Identify which cell holds the provided text, then report its [x, y] central coordinate. 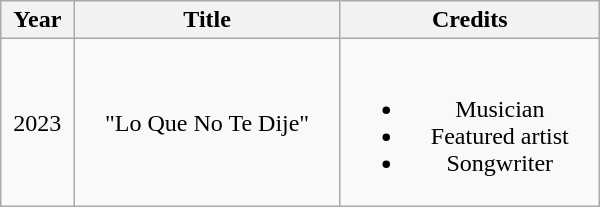
Credits [470, 20]
Year [38, 20]
2023 [38, 122]
"Lo Que No Te Dije" [207, 122]
MusicianFeatured artistSongwriter [470, 122]
Title [207, 20]
